Scan for the cell matching the given text and deliver its (X, Y) coordinate at center. 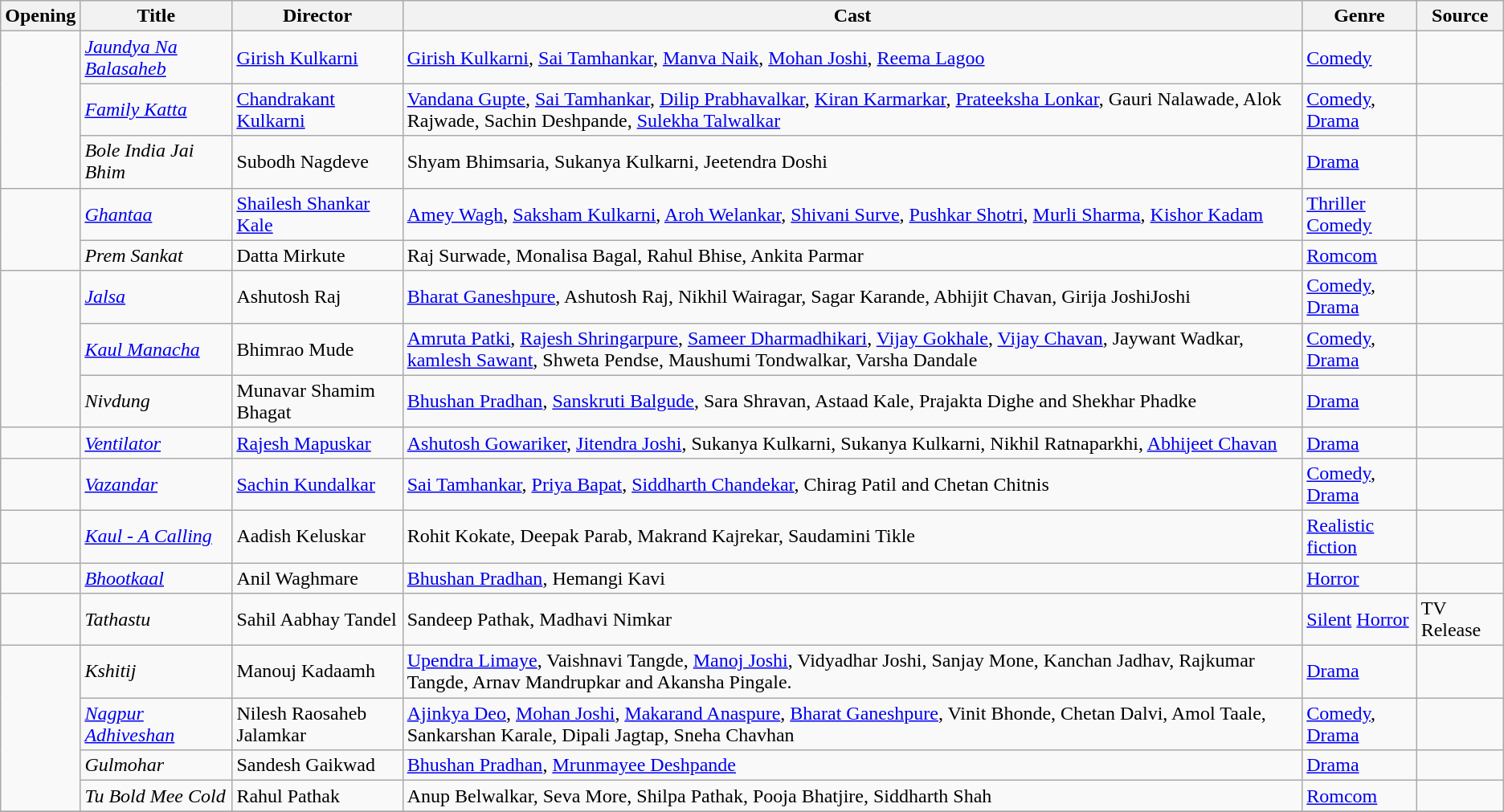
Sandesh Gaikwad (317, 765)
Title (156, 16)
Sai Tamhankar, Priya Bapat, Siddharth Chandekar, Chirag Patil and Chetan Chitnis (852, 484)
Bhushan Pradhan, Hemangi Kavi (852, 577)
Bhootkaal (156, 577)
Nagpur Adhiveshan (156, 724)
Director (317, 16)
Tathastu (156, 620)
Chandrakant Kulkarni (317, 109)
Rohit Kokate, Deepak Parab, Makrand Kajrekar, Saudamini Tikle (852, 537)
Cast (852, 16)
Vazandar (156, 484)
Ashutosh Gowariker, Jitendra Joshi, Sukanya Kulkarni, Sukanya Kulkarni, Nikhil Ratnaparkhi, Abhijeet Chavan (852, 443)
Bhimrao Mude (317, 349)
Genre (1359, 16)
Kaul Manacha (156, 349)
Comedy (1359, 58)
Sachin Kundalkar (317, 484)
Datta Mirkute (317, 255)
TV Release (1460, 620)
Silent Horror (1359, 620)
Shailesh Shankar Kale (317, 214)
Munavar Shamim Bhagat (317, 402)
Kaul - A Calling (156, 537)
Amey Wagh, Saksham Kulkarni, Aroh Welankar, Shivani Surve, Pushkar Shotri, Murli Sharma, Kishor Kadam (852, 214)
Subodh Nagdeve (317, 162)
Manouj Kadaamh (317, 671)
Bole India Jai Bhim (156, 162)
Girish Kulkarni, Sai Tamhankar, Manva Naik, Mohan Joshi, Reema Lagoo (852, 58)
Realistic fiction (1359, 537)
Rajesh Mapuskar (317, 443)
Nilesh Raosaheb Jalamkar (317, 724)
Raj Surwade, Monalisa Bagal, Rahul Bhise, Ankita Parmar (852, 255)
Horror (1359, 577)
Bhushan Pradhan, Sanskruti Balgude, Sara Shravan, Astaad Kale, Prajakta Dighe and Shekhar Phadke (852, 402)
Ghantaa (156, 214)
Prem Sankat (156, 255)
Upendra Limaye, Vaishnavi Tangde, Manoj Joshi, Vidyadhar Joshi, Sanjay Mone, Kanchan Jadhav, Rajkumar Tangde, Arnav Mandrupkar and Akansha Pingale. (852, 671)
Kshitij (156, 671)
Rahul Pathak (317, 796)
Nivdung (156, 402)
Opening (40, 16)
Thriller Comedy (1359, 214)
Gulmohar (156, 765)
Anup Belwalkar, Seva More, Shilpa Pathak, Pooja Bhatjire, Siddharth Shah (852, 796)
Girish Kulkarni (317, 58)
Tu Bold Mee Cold (156, 796)
Shyam Bhimsaria, Sukanya Kulkarni, Jeetendra Doshi (852, 162)
Family Katta (156, 109)
Bharat Ganeshpure, Ashutosh Raj, Nikhil Wairagar, Sagar Karande, Abhijit Chavan, Girija JoshiJoshi (852, 297)
Source (1460, 16)
Sahil Aabhay Tandel (317, 620)
Anil Waghmare (317, 577)
Jalsa (156, 297)
Ventilator (156, 443)
Ashutosh Raj (317, 297)
Aadish Keluskar (317, 537)
Bhushan Pradhan, Mrunmayee Deshpande (852, 765)
Jaundya Na Balasaheb (156, 58)
Sandeep Pathak, Madhavi Nimkar (852, 620)
